Output the (x, y) coordinate of the center of the cell containing the given text.  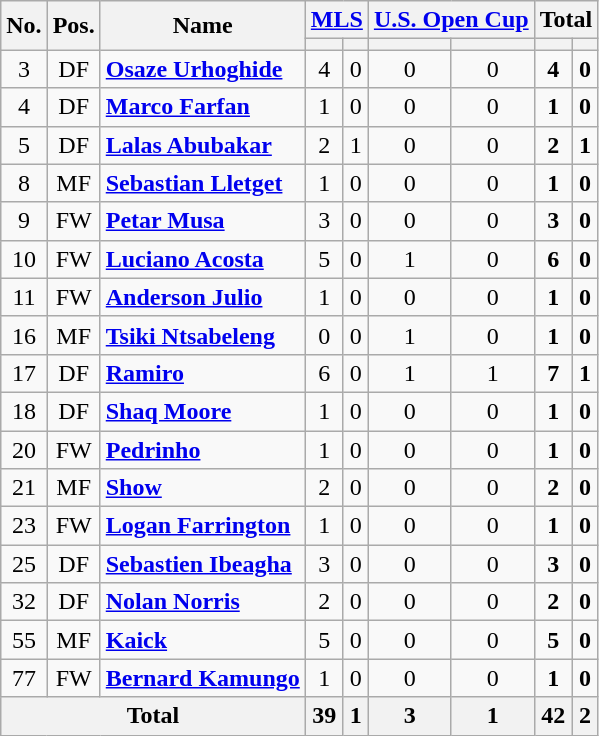
17 (24, 373)
16 (24, 335)
Name (202, 26)
No. (24, 26)
77 (24, 678)
20 (24, 449)
11 (24, 297)
10 (24, 259)
23 (24, 526)
18 (24, 411)
Kaick (202, 640)
39 (324, 716)
42 (553, 716)
Sebastian Lletget (202, 183)
Show (202, 488)
Luciano Acosta (202, 259)
Tsiki Ntsabeleng (202, 335)
Sebastien Ibeagha (202, 564)
Logan Farrington (202, 526)
MLS (336, 20)
8 (24, 183)
Pedrinho (202, 449)
Anderson Julio (202, 297)
21 (24, 488)
9 (24, 221)
7 (553, 373)
Lalas Abubakar (202, 145)
U.S. Open Cup (451, 20)
Shaq Moore (202, 411)
32 (24, 602)
Marco Farfan (202, 107)
Petar Musa (202, 221)
Osaze Urhoghide (202, 69)
25 (24, 564)
Bernard Kamungo (202, 678)
55 (24, 640)
Pos. (74, 26)
Ramiro (202, 373)
Nolan Norris (202, 602)
